Search for the cell housing the specified text and yield its [x, y] center coordinate. 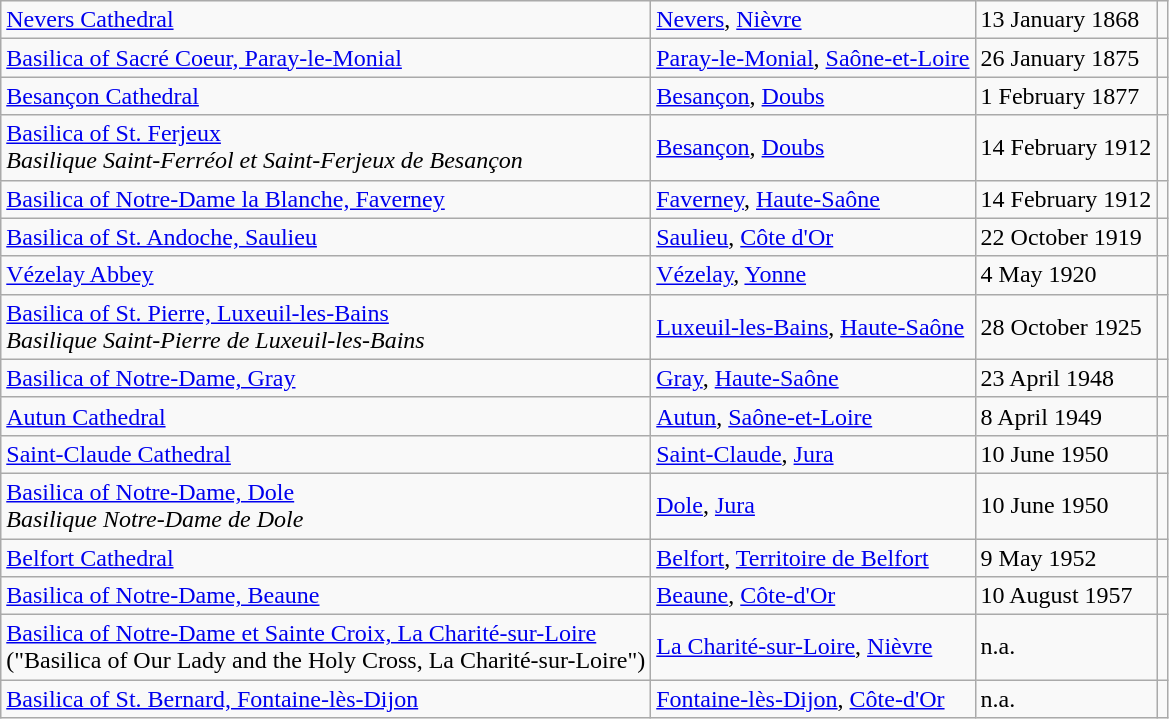
Basilica of St. FerjeuxBasilique Saint-Ferréol et Saint-Ferjeux de Besançon [326, 148]
8 April 1949 [1066, 416]
4 May 1920 [1066, 275]
Autun Cathedral [326, 416]
Basilica of St. Pierre, Luxeuil-les-BainsBasilique Saint-Pierre de Luxeuil-les-Bains [326, 326]
28 October 1925 [1066, 326]
Nevers, Nièvre [813, 20]
1 February 1877 [1066, 96]
La Charité-sur-Loire, Nièvre [813, 648]
Vézelay Abbey [326, 275]
Belfort Cathedral [326, 557]
Basilica of Notre-Dame et Sainte Croix, La Charité-sur-Loire("Basilica of Our Lady and the Holy Cross, La Charité-sur-Loire") [326, 648]
Dole, Jura [813, 506]
22 October 1919 [1066, 237]
Basilica of Notre-Dame, DoleBasilique Notre-Dame de Dole [326, 506]
10 August 1957 [1066, 596]
Besançon Cathedral [326, 96]
Belfort, Territoire de Belfort [813, 557]
Saint-Claude, Jura [813, 454]
Saulieu, Côte d'Or [813, 237]
Saint-Claude Cathedral [326, 454]
Basilica of Notre-Dame, Beaune [326, 596]
Basilica of Notre-Dame la Blanche, Faverney [326, 199]
23 April 1948 [1066, 378]
26 January 1875 [1066, 58]
Luxeuil-les-Bains, Haute-Saône [813, 326]
9 May 1952 [1066, 557]
Autun, Saône-et-Loire [813, 416]
Nevers Cathedral [326, 20]
Basilica of Sacré Coeur, Paray-le-Monial [326, 58]
13 January 1868 [1066, 20]
Faverney, Haute-Saône [813, 199]
Beaune, Côte-d'Or [813, 596]
Basilica of Notre-Dame, Gray [326, 378]
Basilica of St. Andoche, Saulieu [326, 237]
Fontaine-lès-Dijon, Côte-d'Or [813, 699]
Paray-le-Monial, Saône-et-Loire [813, 58]
Basilica of St. Bernard, Fontaine-lès-Dijon [326, 699]
Gray, Haute-Saône [813, 378]
Vézelay, Yonne [813, 275]
